Return the (x, y) coordinate for the center point of the cell that contains the specified text.  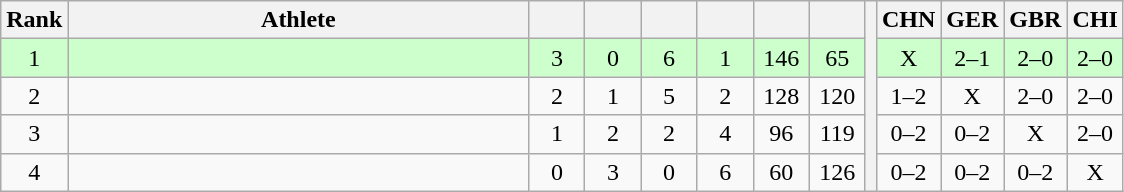
128 (781, 96)
GER (972, 20)
146 (781, 58)
Rank (34, 20)
1–2 (908, 96)
119 (837, 134)
CHI (1095, 20)
5 (669, 96)
GBR (1036, 20)
2–1 (972, 58)
CHN (908, 20)
96 (781, 134)
120 (837, 96)
60 (781, 172)
65 (837, 58)
Athlete (298, 20)
126 (837, 172)
